Scan for the cell matching the given text and deliver its (x, y) coordinate at center. 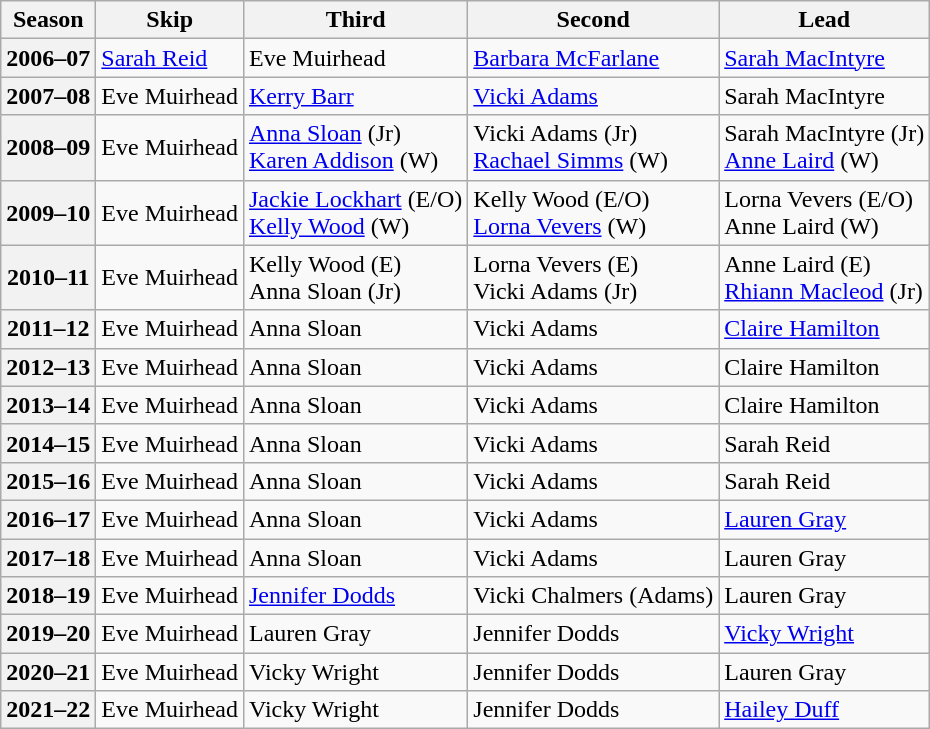
2009–10 (48, 212)
Sarah MacIntyre (Jr) Anne Laird (W) (824, 148)
2006–07 (48, 58)
Hailey Duff (824, 710)
Barbara McFarlane (594, 58)
2014–15 (48, 443)
Lorna Vevers (E/O) Anne Laird (W) (824, 212)
Anne Laird (E) Rhiann Macleod (Jr) (824, 278)
2012–13 (48, 367)
Lead (824, 20)
2018–19 (48, 596)
Anna Sloan (Jr) Karen Addison (W) (355, 148)
2010–11 (48, 278)
2016–17 (48, 519)
Vicki Adams (Jr) Rachael Simms (W) (594, 148)
Skip (170, 20)
2008–09 (48, 148)
Kelly Wood (E/O) Lorna Vevers (W) (594, 212)
2013–14 (48, 405)
Kerry Barr (355, 96)
2017–18 (48, 557)
Second (594, 20)
2020–21 (48, 672)
2011–12 (48, 329)
2007–08 (48, 96)
2021–22 (48, 710)
Jackie Lockhart (E/O) Kelly Wood (W) (355, 212)
2015–16 (48, 481)
2019–20 (48, 634)
Kelly Wood (E) Anna Sloan (Jr) (355, 278)
Third (355, 20)
Lorna Vevers (E) Vicki Adams (Jr) (594, 278)
Vicki Chalmers (Adams) (594, 596)
Season (48, 20)
